Return (x, y) of the center of cell containing provided text 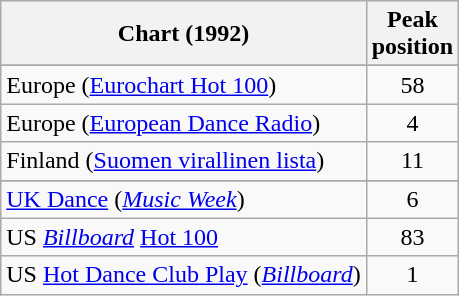
UK Dance (Music Week) (184, 199)
Chart (1992) (184, 34)
Europe (Eurochart Hot 100) (184, 85)
1 (412, 275)
83 (412, 237)
11 (412, 161)
US Hot Dance Club Play (Billboard) (184, 275)
4 (412, 123)
6 (412, 199)
US Billboard Hot 100 (184, 237)
Peakposition (412, 34)
Europe (European Dance Radio) (184, 123)
Finland (Suomen virallinen lista) (184, 161)
58 (412, 85)
